Search for the cell housing the specified text and yield its (X, Y) center coordinate. 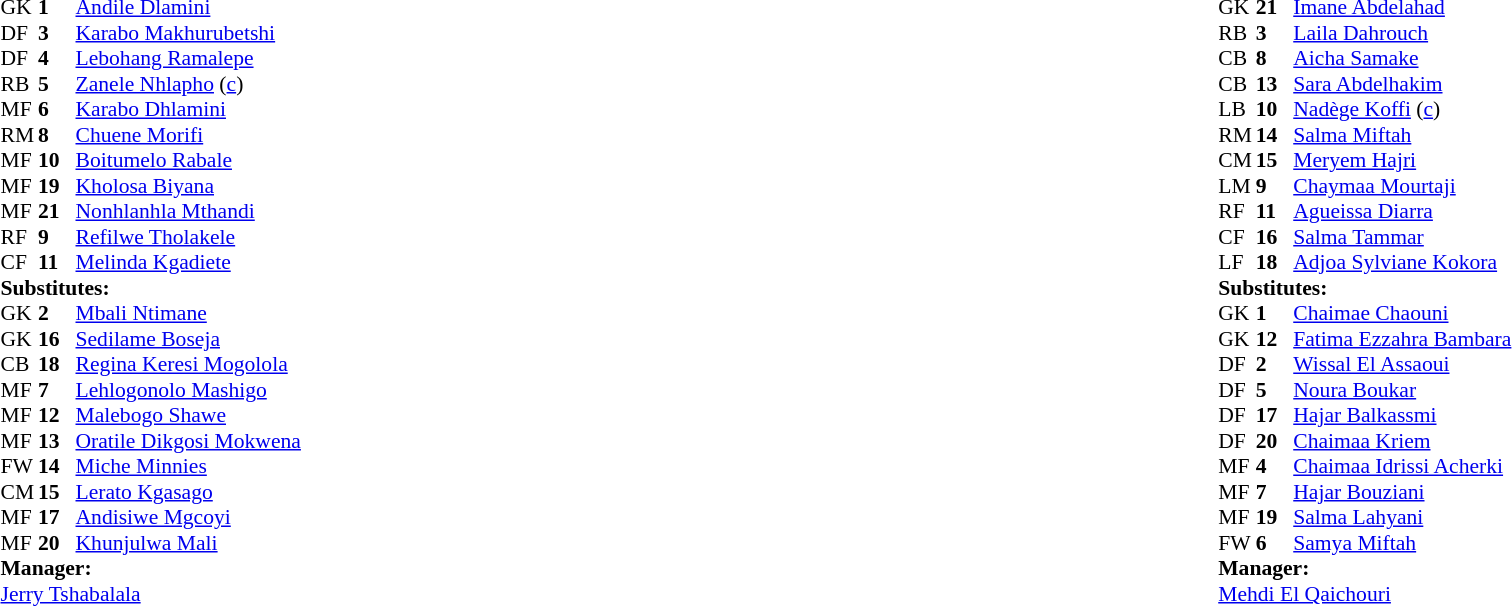
Salma Tammar (1402, 237)
Oratile Dikgosi Mokwena (188, 441)
Fatima Ezzahra Bambara (1402, 339)
Kholosa Biyana (188, 186)
Chuene Morifi (188, 135)
LF (1237, 263)
Agueissa Diarra (1402, 211)
Wissal El Assaoui (1402, 365)
Salma Lahyani (1402, 517)
LM (1237, 186)
Samya Miftah (1402, 543)
Nadège Koffi (c) (1402, 109)
Meryem Hajri (1402, 161)
Adjoa Sylviane Kokora (1402, 263)
Boitumelo Rabale (188, 161)
Hajar Bouziani (1402, 492)
Hajar Balkassmi (1402, 415)
Lerato Kgasago (188, 492)
21 (57, 211)
Zanele Nhlapho (c) (188, 84)
Chaimaa Kriem (1402, 441)
Regina Keresi Mogolola (188, 365)
Sara Abdelhakim (1402, 84)
Lehlogonolo Mashigo (188, 390)
Chaimaa Idrissi Acherki (1402, 467)
Refilwe Tholakele (188, 237)
Khunjulwa Mali (188, 543)
Miche Minnies (188, 467)
Lebohang Ramalepe (188, 59)
Aicha Samake (1402, 59)
Nonhlanhla Mthandi (188, 211)
Melinda Kgadiete (188, 263)
Chaimae Chaouni (1402, 313)
Malebogo Shawe (188, 415)
Chaymaa Mourtaji (1402, 186)
Laila Dahrouch (1402, 33)
Andisiwe Mgcoyi (188, 517)
Noura Boukar (1402, 390)
Sedilame Boseja (188, 339)
Mbali Ntimane (188, 313)
Salma Miftah (1402, 135)
1 (1275, 313)
Karabo Dhlamini (188, 109)
Karabo Makhurubetshi (188, 33)
LB (1237, 109)
